Search for the cell housing the specified text and yield its (X, Y) center coordinate. 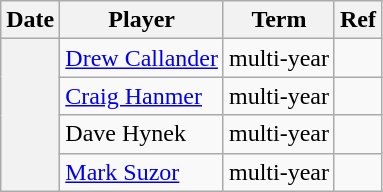
Craig Hanmer (142, 96)
Mark Suzor (142, 172)
Dave Hynek (142, 134)
Term (278, 20)
Drew Callander (142, 58)
Ref (358, 20)
Player (142, 20)
Date (30, 20)
